Extract the (X, Y) coordinate from the center of the cell holding the provided text.  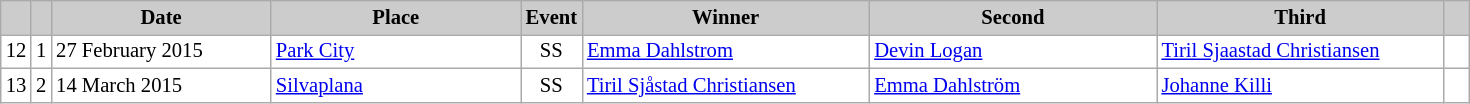
Tiril Sjåstad Christiansen (726, 85)
Place (396, 17)
2 (41, 85)
Tiril Sjaastad Christiansen (1300, 51)
Devin Logan (1012, 51)
Emma Dahlstrom (726, 51)
Emma Dahlström (1012, 85)
27 February 2015 (161, 51)
13 (16, 85)
Third (1300, 17)
Johanne Killi (1300, 85)
Silvaplana (396, 85)
Date (161, 17)
12 (16, 51)
Winner (726, 17)
1 (41, 51)
Park City (396, 51)
14 March 2015 (161, 85)
Event (552, 17)
Second (1012, 17)
